Output the (X, Y) coordinate of the center of the cell containing the given text.  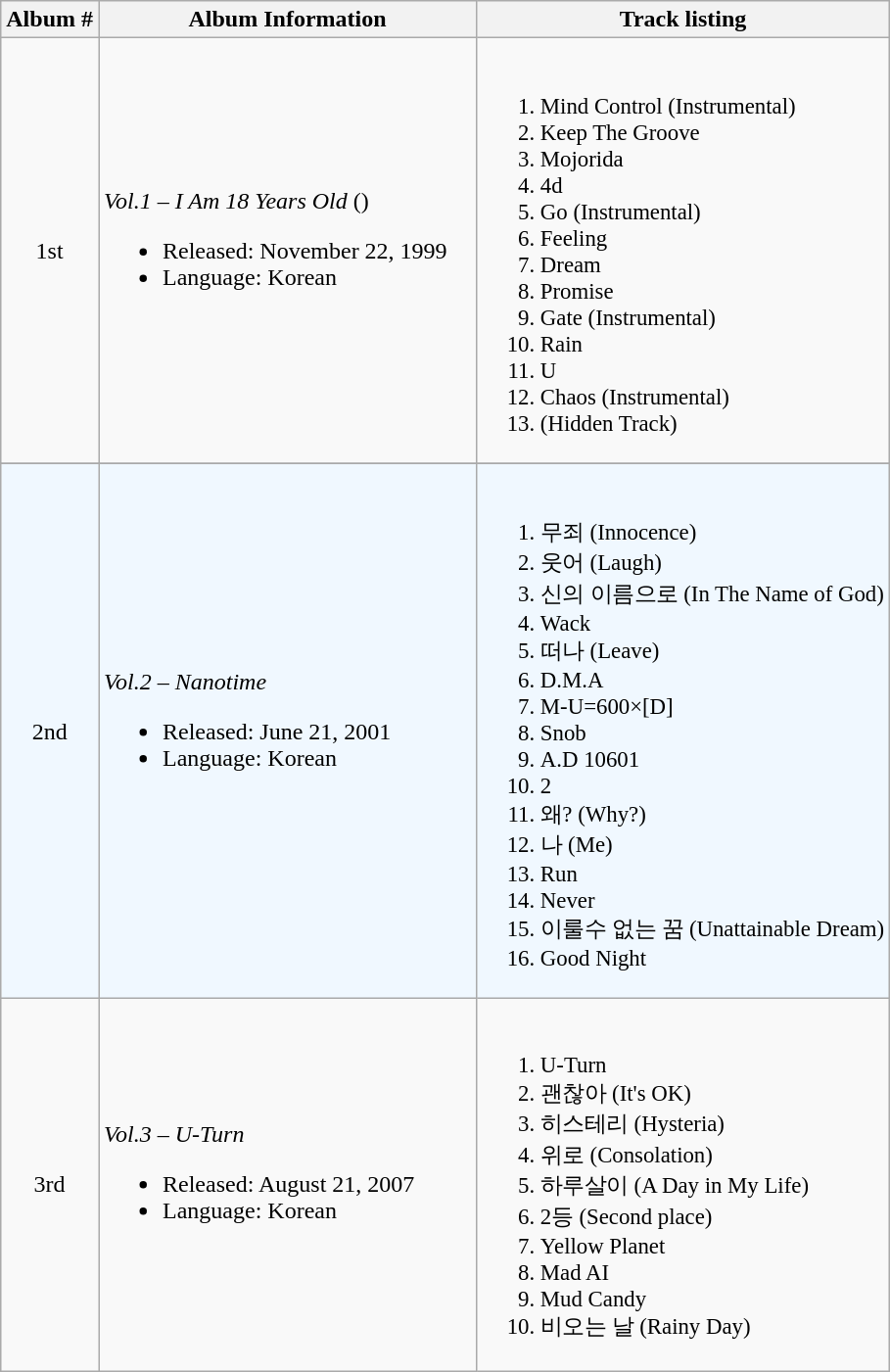
Track listing (683, 20)
3rd (50, 1185)
Vol.1 – I Am 18 Years Old ()Released: November 22, 1999Language: Korean (287, 251)
Album Information (287, 20)
U-Turn괜찮아 (It's OK)히스테리 (Hysteria)위로 (Consolation)하루살이 (A Day in My Life)2등 (Second place)Yellow PlanetMad AIMud Candy비오는 날 (Rainy Day) (683, 1185)
Vol.3 – U-TurnReleased: August 21, 2007Language: Korean (287, 1185)
2nd (50, 731)
Vol.2 – NanotimeReleased: June 21, 2001Language: Korean (287, 731)
1st (50, 251)
Mind Control (Instrumental)Keep The GrooveMojorida4dGo (Instrumental)FeelingDreamPromiseGate (Instrumental)RainUChaos (Instrumental)(Hidden Track) (683, 251)
Album # (50, 20)
